Output the [x, y] coordinate of the center of the cell containing the given text.  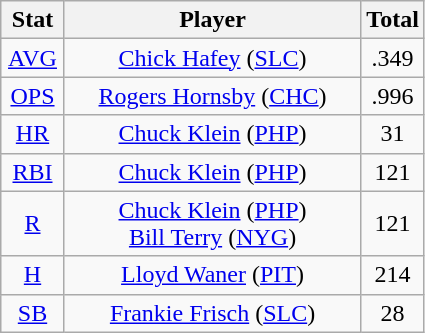
Chuck Klein (PHP)Bill Terry (NYG) [212, 224]
Rogers Hornsby (CHC) [212, 96]
Player [212, 20]
28 [393, 313]
Lloyd Waner (PIT) [212, 275]
HR [33, 134]
RBI [33, 172]
H [33, 275]
R [33, 224]
.349 [393, 58]
OPS [33, 96]
31 [393, 134]
Chick Hafey (SLC) [212, 58]
Frankie Frisch (SLC) [212, 313]
214 [393, 275]
Stat [33, 20]
.996 [393, 96]
Total [393, 20]
AVG [33, 58]
SB [33, 313]
